Capture the cell that displays the provided text and extract its (x, y) central coordinate. 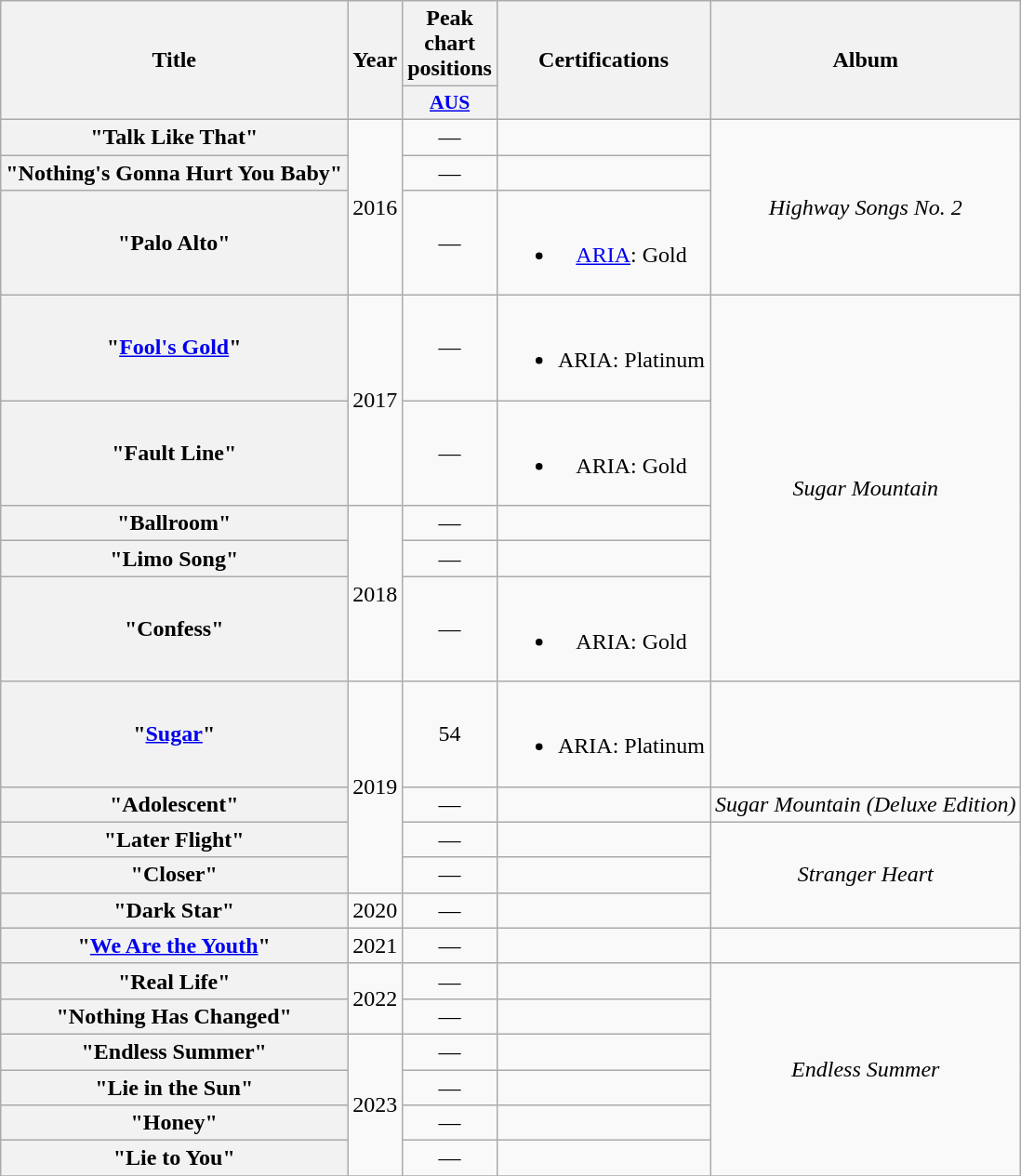
"Honey" (175, 1123)
Certifications (603, 60)
"Fool's Gold" (175, 348)
"Ballroom" (175, 523)
"Talk Like That" (175, 137)
Highway Songs No. 2 (866, 206)
"Lie to You" (175, 1158)
Sugar Mountain (866, 489)
"Closer" (175, 875)
"Limo Song" (175, 559)
Sugar Mountain (Deluxe Edition) (866, 804)
"Later Flight" (175, 839)
"Confess" (175, 628)
"We Are the Youth" (175, 945)
2020 (376, 910)
Endless Summer (866, 1069)
"Lie in the Sun" (175, 1087)
"Fault Line" (175, 454)
"Nothing Has Changed" (175, 1016)
2019 (376, 786)
2021 (376, 945)
Peak chart positions (450, 44)
"Endless Summer" (175, 1051)
2018 (376, 593)
2023 (376, 1104)
"Palo Alto" (175, 244)
"Adolescent" (175, 804)
2016 (376, 206)
Title (175, 60)
54 (450, 734)
"Sugar" (175, 734)
"Nothing's Gonna Hurt You Baby" (175, 172)
Stranger Heart (866, 875)
"Real Life" (175, 981)
2017 (376, 401)
Album (866, 60)
Year (376, 60)
2022 (376, 998)
"Dark Star" (175, 910)
AUS (450, 103)
